Detect which cell encompasses the target text, then output its (X, Y) center coordinate. 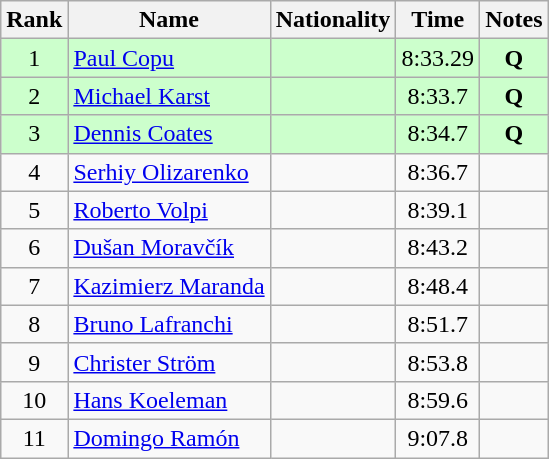
Dušan Moravčík (169, 248)
3 (34, 134)
2 (34, 96)
8:48.4 (438, 286)
9 (34, 362)
8:59.6 (438, 400)
5 (34, 210)
Dennis Coates (169, 134)
8:36.7 (438, 172)
Nationality (333, 20)
Notes (514, 20)
Hans Koeleman (169, 400)
8:53.8 (438, 362)
Christer Ström (169, 362)
Domingo Ramón (169, 438)
8:33.29 (438, 58)
8:39.1 (438, 210)
4 (34, 172)
Serhiy Olizarenko (169, 172)
8:51.7 (438, 324)
8 (34, 324)
Time (438, 20)
9:07.8 (438, 438)
10 (34, 400)
Bruno Lafranchi (169, 324)
Name (169, 20)
Kazimierz Maranda (169, 286)
Rank (34, 20)
7 (34, 286)
8:34.7 (438, 134)
1 (34, 58)
Paul Copu (169, 58)
8:43.2 (438, 248)
6 (34, 248)
11 (34, 438)
8:33.7 (438, 96)
Roberto Volpi (169, 210)
Michael Karst (169, 96)
